Output the (X, Y) coordinate of the center of the cell containing the given text.  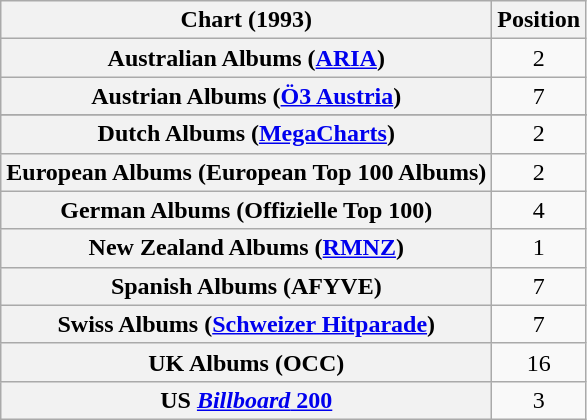
German Albums (Offizielle Top 100) (246, 210)
Australian Albums (ARIA) (246, 58)
4 (539, 210)
Dutch Albums (MegaCharts) (246, 134)
1 (539, 248)
Chart (1993) (246, 20)
Spanish Albums (AFYVE) (246, 286)
US Billboard 200 (246, 400)
UK Albums (OCC) (246, 362)
Austrian Albums (Ö3 Austria) (246, 96)
Swiss Albums (Schweizer Hitparade) (246, 324)
Position (539, 20)
16 (539, 362)
3 (539, 400)
European Albums (European Top 100 Albums) (246, 172)
New Zealand Albums (RMNZ) (246, 248)
